Locate the cell with the specified text and output its [X, Y] center coordinate. 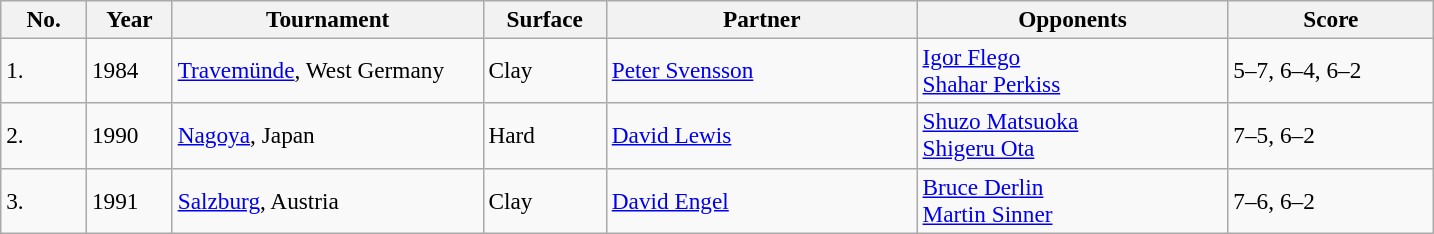
David Lewis [762, 136]
1990 [130, 136]
Year [130, 19]
1991 [130, 200]
2. [44, 136]
Travemünde, West Germany [328, 70]
Nagoya, Japan [328, 136]
7–5, 6–2 [1331, 136]
Shuzo Matsuoka Shigeru Ota [1072, 136]
1984 [130, 70]
Partner [762, 19]
7–6, 6–2 [1331, 200]
No. [44, 19]
Hard [544, 136]
Peter Svensson [762, 70]
1. [44, 70]
Surface [544, 19]
Bruce Derlin Martin Sinner [1072, 200]
Opponents [1072, 19]
Salzburg, Austria [328, 200]
Score [1331, 19]
David Engel [762, 200]
5–7, 6–4, 6–2 [1331, 70]
Tournament [328, 19]
Igor Flego Shahar Perkiss [1072, 70]
3. [44, 200]
